Return (X, Y) of the center of cell containing provided text 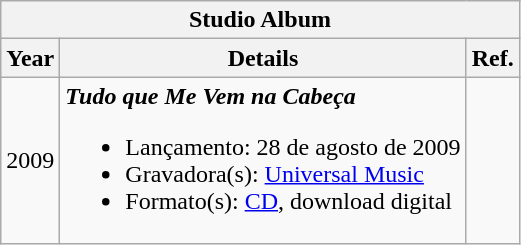
Tudo que Me Vem na CabeçaLançamento: 28 de agosto de 2009Gravadora(s): Universal MusicFormato(s): CD, download digital (263, 160)
Studio Album (260, 20)
Details (263, 58)
Year (30, 58)
2009 (30, 160)
Ref. (492, 58)
